Provide the [x, y] coordinate of the cell's center where the given text is located.  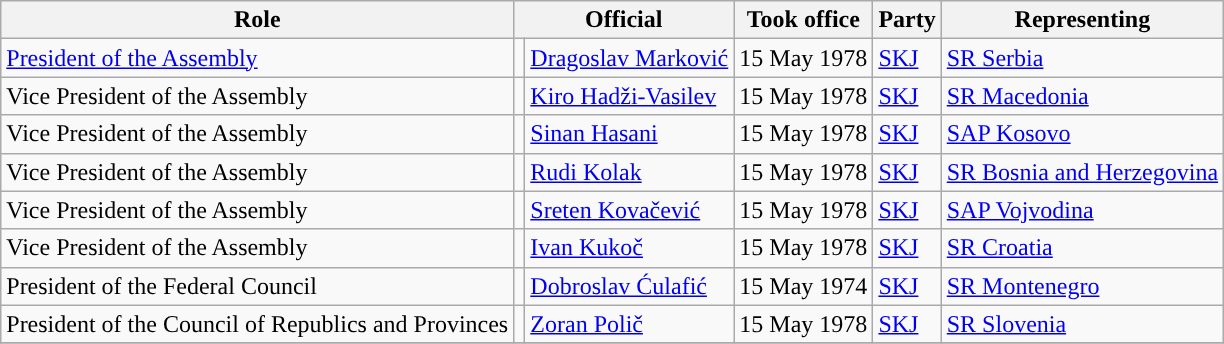
Sinan Hasani [630, 134]
Ivan Kukoč [630, 248]
15 May 1974 [804, 286]
Representing [1082, 20]
SR Serbia [1082, 58]
SR Slovenia [1082, 324]
Rudi Kolak [630, 172]
SAP Kosovo [1082, 134]
SAP Vojvodina [1082, 210]
Official [624, 20]
Sreten Kovačević [630, 210]
Dobroslav Ćulafić [630, 286]
Party [907, 20]
Zoran Polič [630, 324]
President of the Federal Council [258, 286]
SR Bosnia and Herzegovina [1082, 172]
Kiro Hadži-Vasilev [630, 96]
Dragoslav Marković [630, 58]
SR Montenegro [1082, 286]
SR Croatia [1082, 248]
SR Macedonia [1082, 96]
Took office [804, 20]
President of the Council of Republics and Provinces [258, 324]
President of the Assembly [258, 58]
Role [258, 20]
